Determine the (X, Y) coordinate at the center of the cell enclosing the given text.  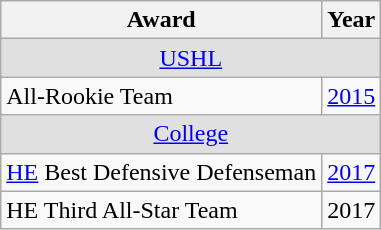
2015 (352, 96)
HE Best Defensive Defenseman (162, 172)
Year (352, 20)
College (191, 134)
Award (162, 20)
HE Third All-Star Team (162, 210)
USHL (191, 58)
All-Rookie Team (162, 96)
